Pinpoint the cell where the given text exists, returning its (X, Y) midpoint coordinate. 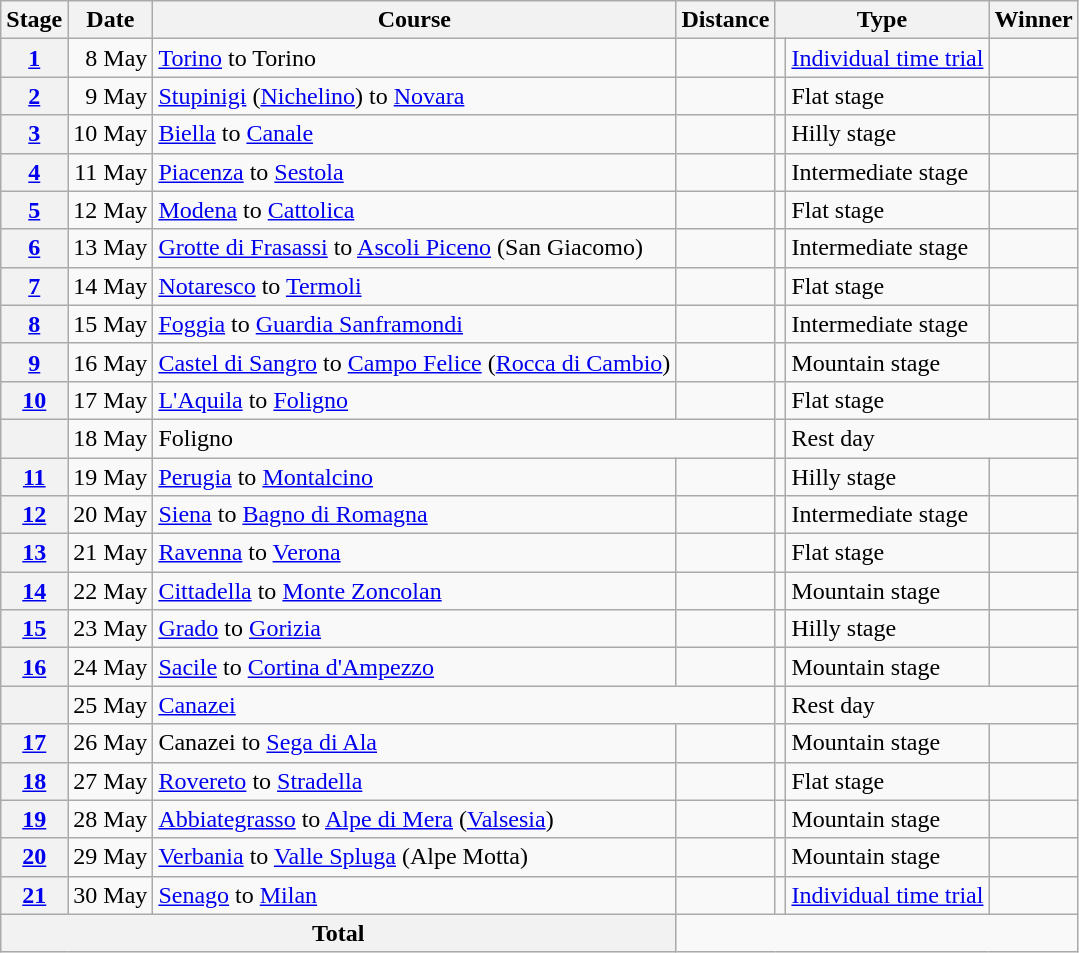
2 (34, 96)
18 May (110, 438)
5 (34, 210)
17 (34, 743)
Foggia to Guardia Sanframondi (414, 324)
14 May (110, 286)
Torino to Torino (414, 58)
16 May (110, 362)
19 May (110, 477)
Stage (34, 20)
Foligno (464, 438)
Date (110, 20)
8 (34, 324)
9 (34, 362)
Cittadella to Monte Zoncolan (414, 591)
Rovereto to Stradella (414, 781)
13 May (110, 248)
Siena to Bagno di Romagna (414, 515)
11 (34, 477)
1 (34, 58)
15 (34, 629)
19 (34, 819)
Stupinigi (Nichelino) to Novara (414, 96)
23 May (110, 629)
15 May (110, 324)
Notaresco to Termoli (414, 286)
Type (882, 20)
30 May (110, 895)
4 (34, 172)
16 (34, 667)
7 (34, 286)
Biella to Canale (414, 134)
Modena to Cattolica (414, 210)
9 May (110, 96)
8 May (110, 58)
Perugia to Montalcino (414, 477)
Verbania to Valle Spluga (Alpe Motta) (414, 857)
26 May (110, 743)
18 (34, 781)
13 (34, 553)
20 (34, 857)
22 May (110, 591)
Course (414, 20)
10 (34, 400)
Winner (1034, 20)
17 May (110, 400)
6 (34, 248)
Piacenza to Sestola (414, 172)
Grado to Gorizia (414, 629)
Canazei (464, 705)
Castel di Sangro to Campo Felice (Rocca di Cambio) (414, 362)
Sacile to Cortina d'Ampezzo (414, 667)
29 May (110, 857)
21 May (110, 553)
Ravenna to Verona (414, 553)
12 (34, 515)
Total (338, 933)
20 May (110, 515)
21 (34, 895)
Distance (726, 20)
25 May (110, 705)
3 (34, 134)
L'Aquila to Foligno (414, 400)
11 May (110, 172)
Abbiategrasso to Alpe di Mera (Valsesia) (414, 819)
Grotte di Frasassi to Ascoli Piceno (San Giacomo) (414, 248)
12 May (110, 210)
24 May (110, 667)
Canazei to Sega di Ala (414, 743)
Senago to Milan (414, 895)
14 (34, 591)
10 May (110, 134)
28 May (110, 819)
27 May (110, 781)
